Determine the [X, Y] coordinate at the center of the cell enclosing the given text.  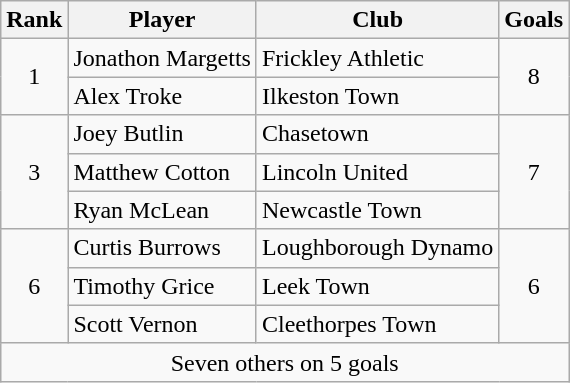
Leek Town [377, 286]
Timothy Grice [162, 286]
Frickley Athletic [377, 58]
Club [377, 20]
Joey Butlin [162, 134]
Scott Vernon [162, 324]
Goals [534, 20]
Alex Troke [162, 96]
Matthew Cotton [162, 172]
Lincoln United [377, 172]
Newcastle Town [377, 210]
8 [534, 77]
Cleethorpes Town [377, 324]
Chasetown [377, 134]
Player [162, 20]
Seven others on 5 goals [285, 362]
7 [534, 172]
Ryan McLean [162, 210]
Rank [34, 20]
Curtis Burrows [162, 248]
3 [34, 172]
Ilkeston Town [377, 96]
1 [34, 77]
Loughborough Dynamo [377, 248]
Jonathon Margetts [162, 58]
